Identify which cell holds the provided text, then report its [X, Y] central coordinate. 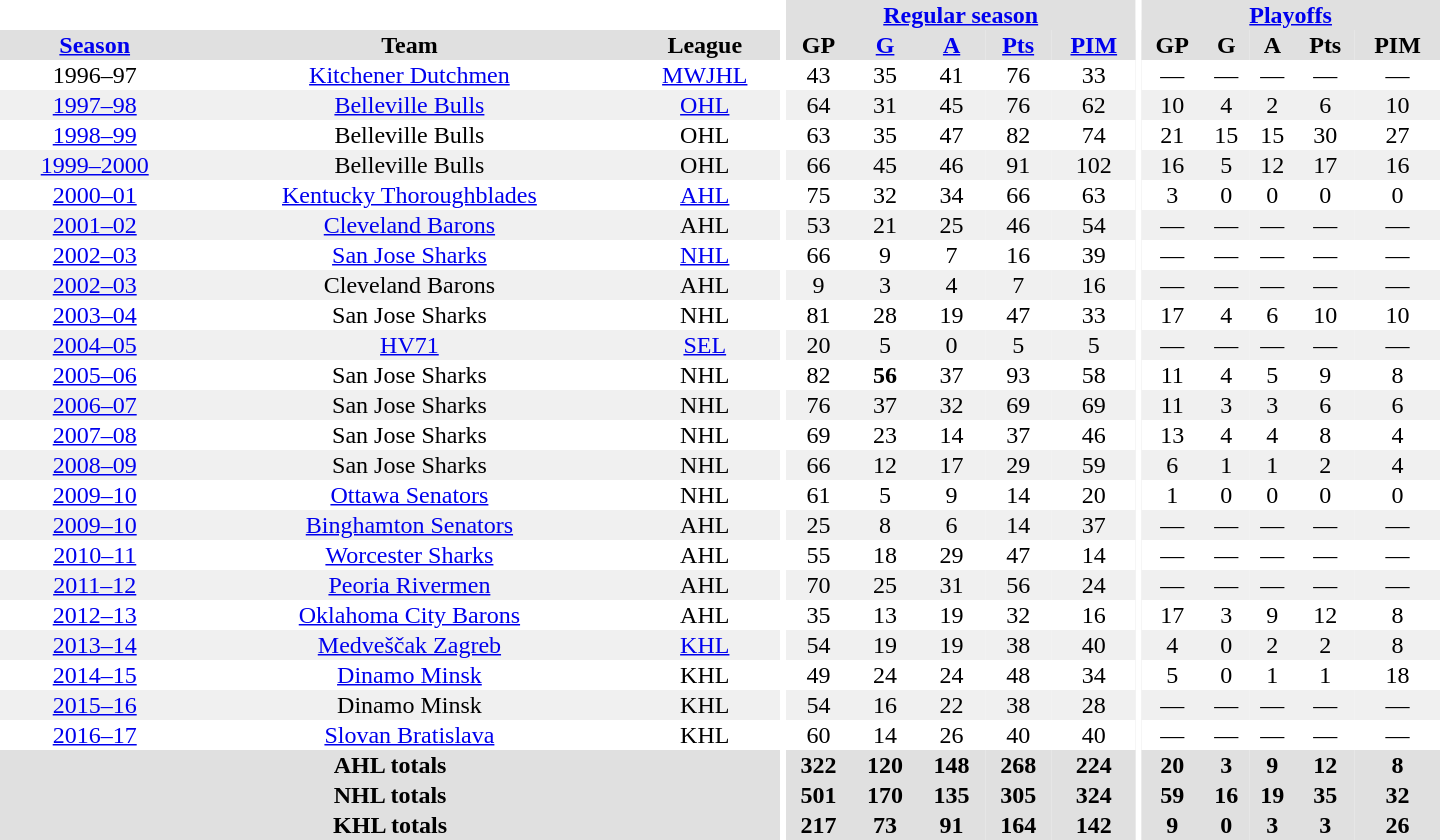
217 [818, 825]
Oklahoma City Barons [409, 615]
2015–16 [94, 705]
324 [1094, 795]
102 [1094, 165]
81 [818, 315]
268 [1018, 765]
1999–2000 [94, 165]
224 [1094, 765]
2005–06 [94, 375]
322 [818, 765]
74 [1094, 135]
39 [1094, 255]
Peoria Rivermen [409, 585]
Regular season [960, 15]
1997–98 [94, 105]
2000–01 [94, 195]
1996–97 [94, 75]
43 [818, 75]
2013–14 [94, 645]
SEL [704, 345]
61 [818, 495]
2010–11 [94, 555]
48 [1018, 675]
2016–17 [94, 735]
Worcester Sharks [409, 555]
55 [818, 555]
70 [818, 585]
148 [952, 765]
1998–99 [94, 135]
2001–02 [94, 225]
2014–15 [94, 675]
49 [818, 675]
22 [952, 705]
2003–04 [94, 315]
120 [886, 765]
KHL totals [390, 825]
75 [818, 195]
58 [1094, 375]
League [704, 45]
60 [818, 735]
2007–08 [94, 435]
164 [1018, 825]
Medveščak Zagreb [409, 645]
23 [886, 435]
2006–07 [94, 405]
73 [886, 825]
Kentucky Thoroughblades [409, 195]
HV71 [409, 345]
Season [94, 45]
Ottawa Senators [409, 495]
53 [818, 225]
NHL totals [390, 795]
2004–05 [94, 345]
170 [886, 795]
Binghamton Senators [409, 525]
41 [952, 75]
Kitchener Dutchmen [409, 75]
305 [1018, 795]
27 [1398, 135]
2011–12 [94, 585]
135 [952, 795]
62 [1094, 105]
2012–13 [94, 615]
501 [818, 795]
Team [409, 45]
AHL totals [390, 765]
Slovan Bratislava [409, 735]
64 [818, 105]
93 [1018, 375]
142 [1094, 825]
30 [1325, 135]
2008–09 [94, 465]
Playoffs [1290, 15]
MWJHL [704, 75]
